Determine the [x, y] coordinate at the center of the cell enclosing the given text.  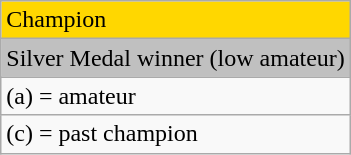
(a) = amateur [176, 96]
Champion [176, 20]
(c) = past champion [176, 134]
Silver Medal winner (low amateur) [176, 58]
